Detect which cell encompasses the target text, then output its [X, Y] center coordinate. 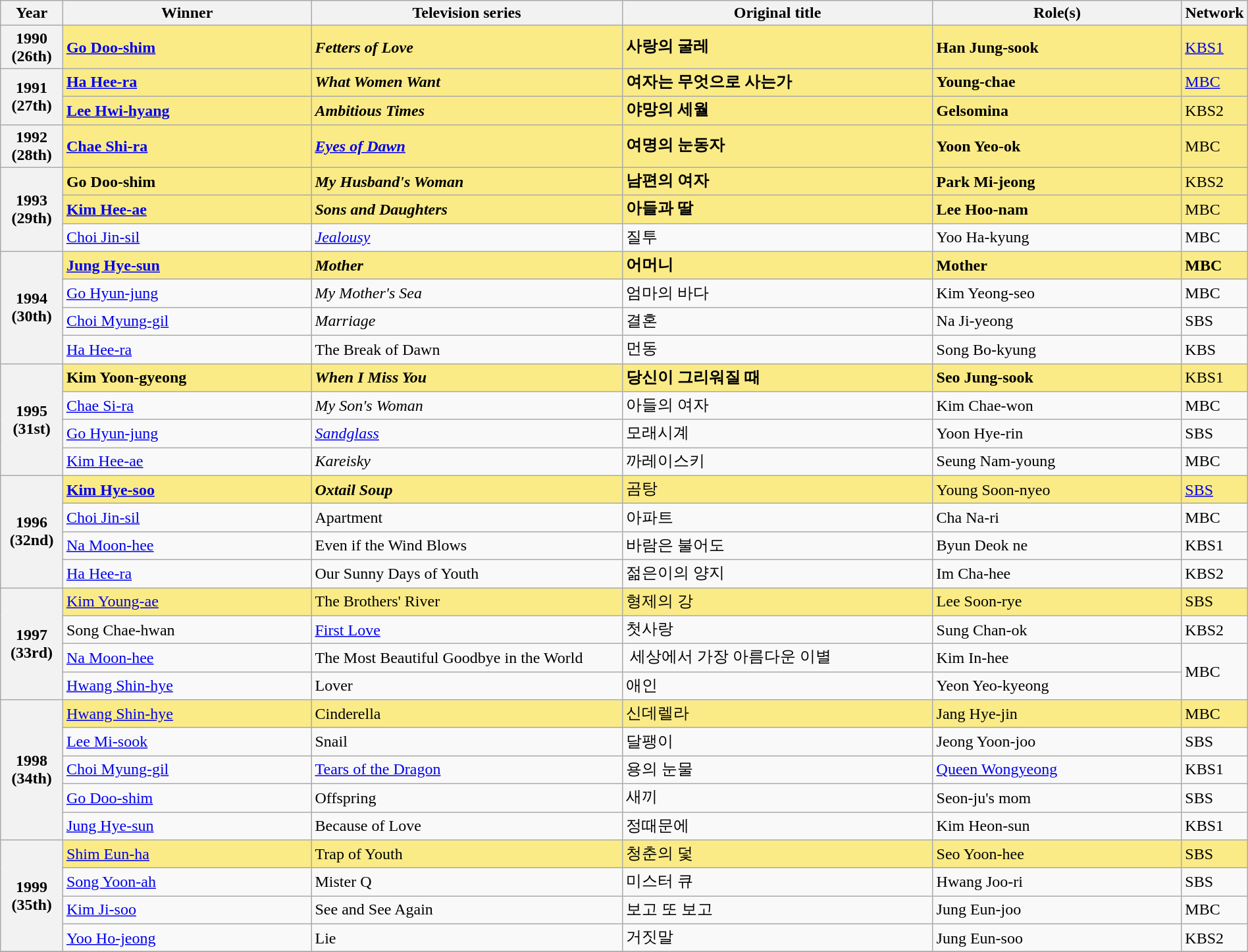
1990(26th) [32, 47]
Eyes of Dawn [467, 146]
달팽이 [777, 741]
Lover [467, 686]
1996(32nd) [32, 531]
Chae Si-ra [187, 406]
Cinderella [467, 714]
Lee Hwi-hyang [187, 111]
Kareisky [467, 462]
Even if the Wind Blows [467, 545]
Song Yoon-ah [187, 882]
1999(35th) [32, 896]
Shim Eun-ha [187, 855]
아파트 [777, 517]
거짓말 [777, 938]
Lie [467, 938]
새끼 [777, 798]
결혼 [777, 321]
미스터 큐 [777, 882]
Song Bo-kyung [1057, 349]
Original title [777, 13]
정때문에 [777, 826]
Seo Yoon-hee [1057, 855]
사랑의 굴레 [777, 47]
The Brothers' River [467, 602]
Seon-ju's mom [1057, 798]
Year [32, 13]
Jung Eun-soo [1057, 938]
Ambitious Times [467, 111]
Song Chae-hwan [187, 629]
Young-chae [1057, 83]
Apartment [467, 517]
First Love [467, 629]
Snail [467, 741]
1994(30th) [32, 307]
Lee Soon-rye [1057, 602]
까레이스키 [777, 462]
Because of Love [467, 826]
세상에서 가장 아름다운 이별 [777, 658]
KBS [1214, 349]
Chae Shi-ra [187, 146]
당신이 그리워질 때 [777, 378]
Queen Wongyeong [1057, 770]
남편의 여자 [777, 182]
Lee Mi-sook [187, 741]
Marriage [467, 321]
모래시계 [777, 433]
Na Ji-yeong [1057, 321]
Kim Chae-won [1057, 406]
Yeon Yeo-kyeong [1057, 686]
Im Cha-hee [1057, 574]
Byun Deok ne [1057, 545]
여명의 눈동자 [777, 146]
Yoo Ho-jeong [187, 938]
Oxtail Soup [467, 490]
먼동 [777, 349]
Gelsomina [1057, 111]
질투 [777, 237]
아들의 여자 [777, 406]
엄마의 바다 [777, 294]
Seung Nam-young [1057, 462]
신데렐라 [777, 714]
The Most Beautiful Goodbye in the World [467, 658]
1993(29th) [32, 209]
야망의 세월 [777, 111]
Kim Heon-sun [1057, 826]
Kim Yoon-gyeong [187, 378]
Park Mi-jeong [1057, 182]
Kim Ji-soo [187, 910]
When I Miss You [467, 378]
Jeong Yoon-joo [1057, 741]
바람은 불어도 [777, 545]
See and See Again [467, 910]
Role(s) [1057, 13]
The Break of Dawn [467, 349]
Hwang Joo-ri [1057, 882]
어머니 [777, 266]
1991(27th) [32, 96]
Sung Chan-ok [1057, 629]
형제의 강 [777, 602]
애인 [777, 686]
Trap of Youth [467, 855]
Cha Na-ri [1057, 517]
Our Sunny Days of Youth [467, 574]
Yoon Hye-rin [1057, 433]
Lee Hoo-nam [1057, 209]
Kim Young-ae [187, 602]
청춘의 덫 [777, 855]
첫사랑 [777, 629]
What Women Want [467, 83]
보고 또 보고 [777, 910]
Fetters of Love [467, 47]
Young Soon-nyeo [1057, 490]
1997(33rd) [32, 643]
여자는 무엇으로 사는가 [777, 83]
Mister Q [467, 882]
Seo Jung-sook [1057, 378]
Yoon Yeo-ok [1057, 146]
My Son's Woman [467, 406]
Yoo Ha-kyung [1057, 237]
Jang Hye-jin [1057, 714]
Kim Hye-soo [187, 490]
My Husband's Woman [467, 182]
Kim Yeong-seo [1057, 294]
Jealousy [467, 237]
Sons and Daughters [467, 209]
Han Jung-sook [1057, 47]
1998(34th) [32, 770]
Sandglass [467, 433]
Jung Eun-joo [1057, 910]
My Mother's Sea [467, 294]
용의 눈물 [777, 770]
아들과 딸 [777, 209]
Television series [467, 13]
곰탕 [777, 490]
Kim In-hee [1057, 658]
Network [1214, 13]
1995(31st) [32, 419]
젊은이의 양지 [777, 574]
1992(28th) [32, 146]
Tears of the Dragon [467, 770]
Winner [187, 13]
Offspring [467, 798]
